Detect which cell encompasses the target text, then output its [x, y] center coordinate. 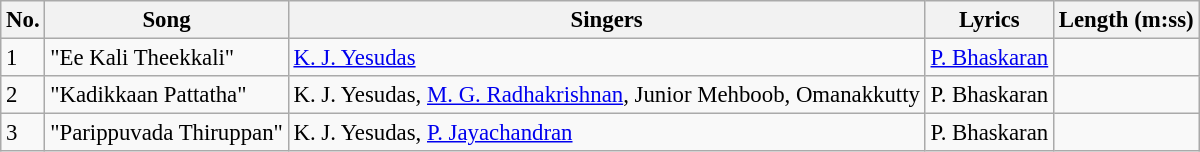
Singers [606, 20]
Length (m:ss) [1126, 20]
"Ee Kali Theekkali" [166, 58]
"Parippuvada Thiruppan" [166, 133]
K. J. Yesudas [606, 58]
2 [23, 95]
3 [23, 133]
"Kadikkaan Pattatha" [166, 95]
1 [23, 58]
K. J. Yesudas, M. G. Radhakrishnan, Junior Mehboob, Omanakkutty [606, 95]
K. J. Yesudas, P. Jayachandran [606, 133]
No. [23, 20]
Lyrics [989, 20]
Song [166, 20]
